Capture the cell that displays the provided text and extract its (x, y) central coordinate. 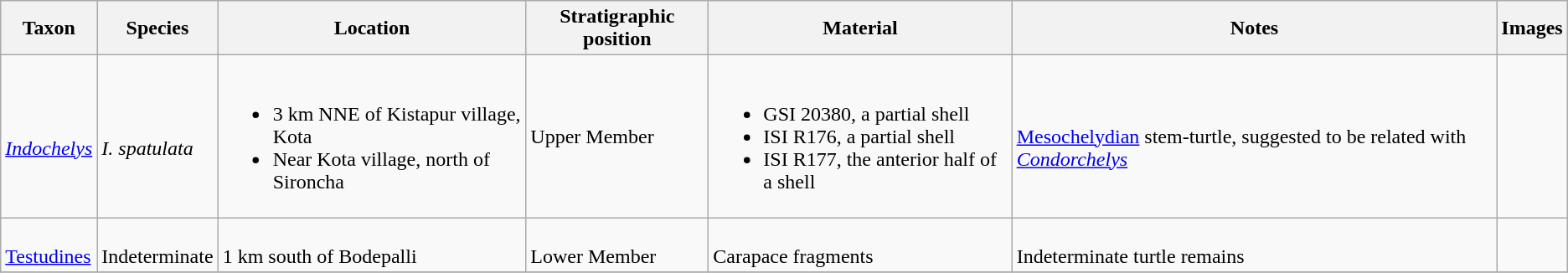
Indochelys (49, 136)
Material (860, 28)
Notes (1255, 28)
Taxon (49, 28)
3 km NNE of Kistapur village, KotaNear Kota village, north of Sironcha (372, 136)
Species (157, 28)
Carapace fragments (860, 245)
GSI 20380, a partial shellISI R176, a partial shellISI R177, the anterior half of a shell (860, 136)
Mesochelydian stem-turtle, suggested to be related with Condorchelys (1255, 136)
Location (372, 28)
Indeterminate turtle remains (1255, 245)
Lower Member (617, 245)
Testudines (49, 245)
Images (1532, 28)
Stratigraphic position (617, 28)
1 km south of Bodepalli (372, 245)
Upper Member (617, 136)
I. spatulata (157, 136)
Indeterminate (157, 245)
